Scan for the cell matching the given text and deliver its (x, y) coordinate at center. 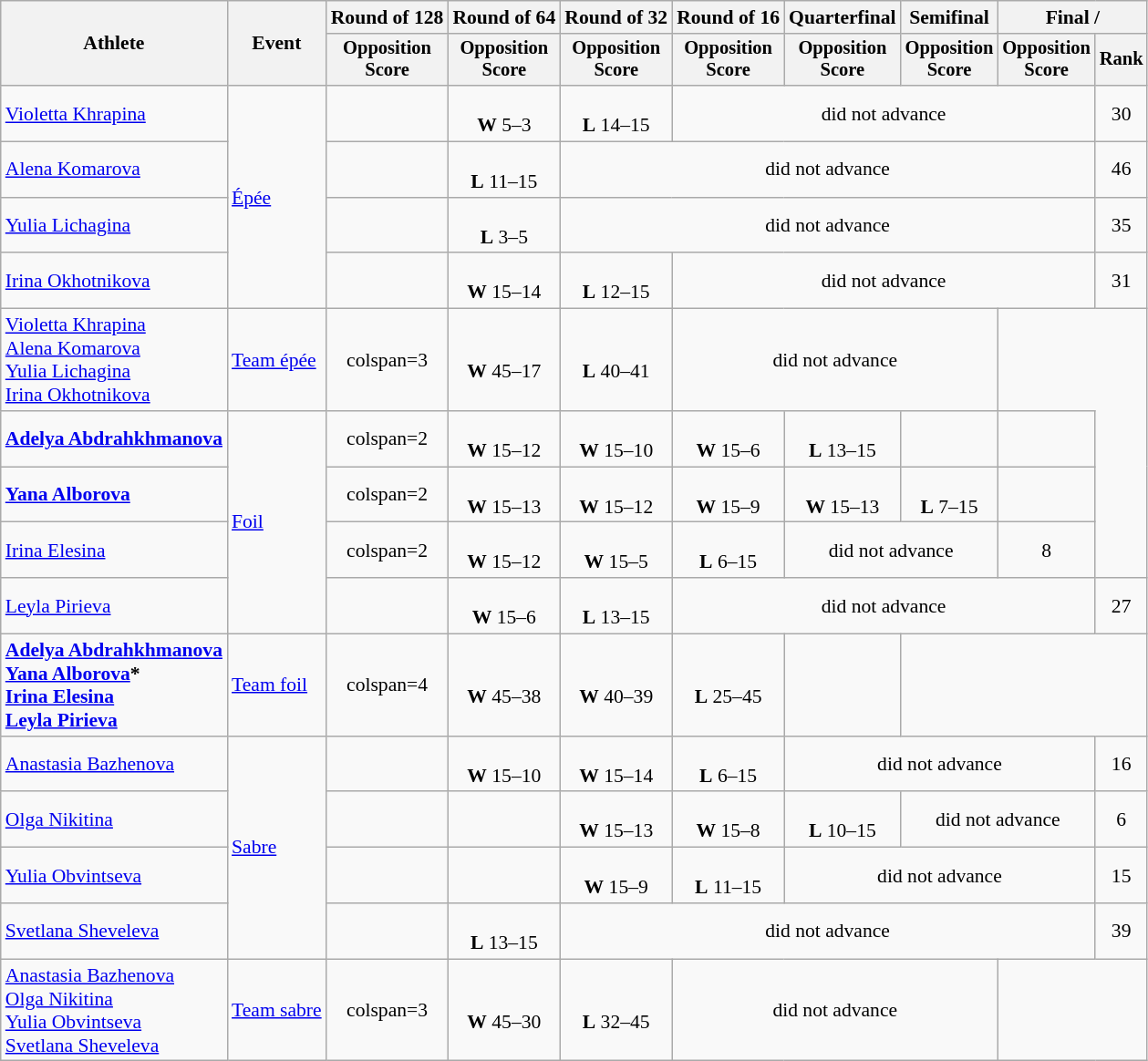
Anastasia Bazhenova (114, 764)
Violetta KhrapinaAlena KomarovaYulia LichaginaIrina Okhotnikova (114, 360)
Violetta Khrapina (114, 113)
Alena Komarova (114, 170)
Rank (1122, 60)
W 45–38 (503, 685)
Round of 64 (503, 17)
31 (1122, 281)
Event (277, 44)
L 40–41 (616, 360)
L 32–45 (616, 1010)
6 (1122, 820)
Leyla Pirieva (114, 605)
Épée (277, 197)
8 (1047, 551)
30 (1122, 113)
Svetlana Sheveleva (114, 932)
W 5–3 (503, 113)
Olga Nikitina (114, 820)
Sabre (277, 848)
Team épée (277, 360)
46 (1122, 170)
L 7–15 (950, 494)
colspan=4 (388, 685)
39 (1122, 932)
Round of 16 (728, 17)
Quarterfinal (843, 17)
Foil (277, 522)
W 40–39 (616, 685)
Round of 128 (388, 17)
W 15–8 (728, 820)
L 14–15 (616, 113)
Team sabre (277, 1010)
16 (1122, 764)
Adelya Abdrahkhmanova (114, 439)
Irina Elesina (114, 551)
W 45–30 (503, 1010)
W 45–17 (503, 360)
Athlete (114, 44)
L 3–5 (503, 226)
Final / (1072, 17)
Yulia Lichagina (114, 226)
Yana Alborova (114, 494)
Round of 32 (616, 17)
15 (1122, 875)
L 25–45 (728, 685)
Semifinal (950, 17)
W 15–5 (616, 551)
Yulia Obvintseva (114, 875)
Irina Okhotnikova (114, 281)
Anastasia BazhenovaOlga NikitinaYulia ObvintsevaSvetlana Sheveleva (114, 1010)
Adelya AbdrahkhmanovaYana Alborova*Irina ElesinaLeyla Pirieva (114, 685)
Team foil (277, 685)
L 10–15 (843, 820)
L 12–15 (616, 281)
27 (1122, 605)
35 (1122, 226)
